Search for the cell housing the specified text and yield its (x, y) center coordinate. 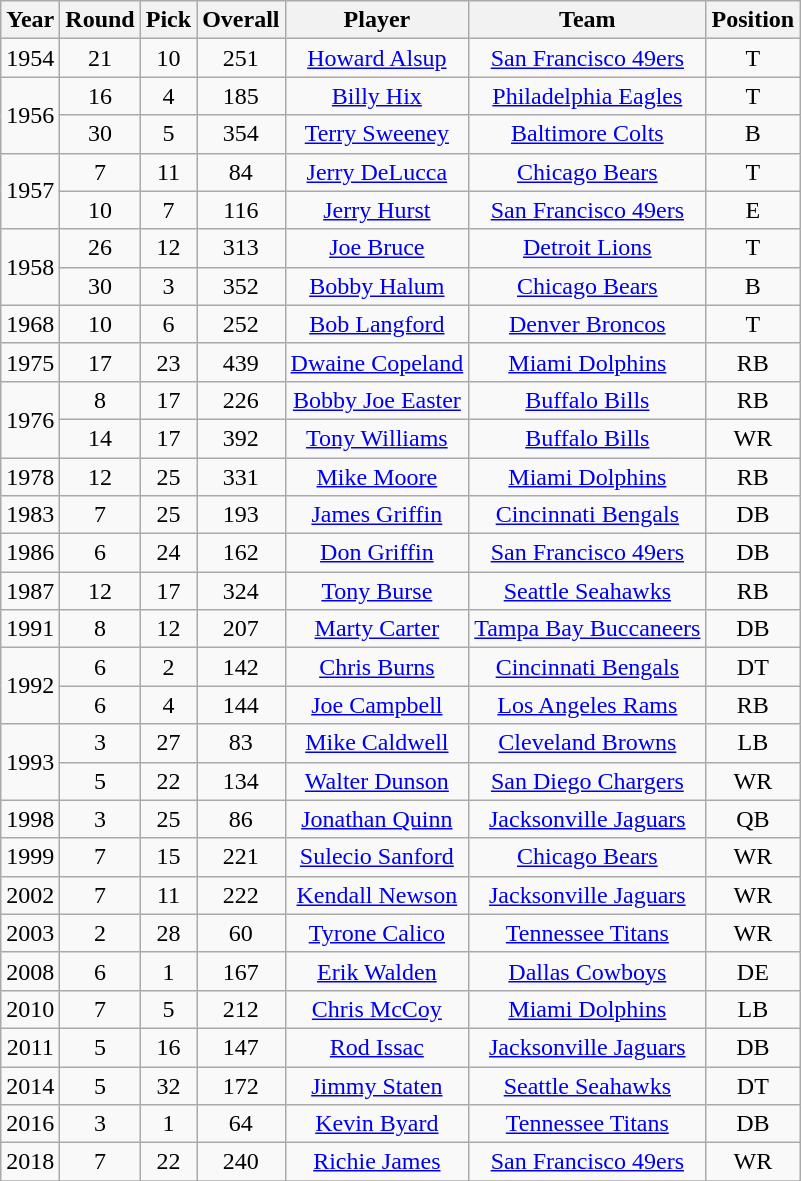
2010 (30, 1009)
1993 (30, 762)
Dwaine Copeland (377, 362)
Dallas Cowboys (588, 971)
28 (168, 933)
Jimmy Staten (377, 1085)
Baltimore Colts (588, 134)
Tony Williams (377, 438)
Mike Caldwell (377, 743)
DE (753, 971)
116 (241, 210)
2018 (30, 1162)
James Griffin (377, 515)
1991 (30, 629)
221 (241, 857)
1999 (30, 857)
251 (241, 58)
Sulecio Sanford (377, 857)
439 (241, 362)
Pick (168, 20)
Round (100, 20)
86 (241, 819)
14 (100, 438)
27 (168, 743)
Kendall Newson (377, 895)
1978 (30, 477)
185 (241, 96)
15 (168, 857)
226 (241, 400)
313 (241, 248)
Howard Alsup (377, 58)
24 (168, 553)
21 (100, 58)
193 (241, 515)
Walter Dunson (377, 781)
392 (241, 438)
Bob Langford (377, 324)
172 (241, 1085)
E (753, 210)
1958 (30, 267)
Player (377, 20)
352 (241, 286)
354 (241, 134)
252 (241, 324)
Tyrone Calico (377, 933)
Philadelphia Eagles (588, 96)
1954 (30, 58)
Position (753, 20)
240 (241, 1162)
23 (168, 362)
Kevin Byard (377, 1124)
1983 (30, 515)
Chris Burns (377, 667)
324 (241, 591)
2011 (30, 1047)
212 (241, 1009)
167 (241, 971)
Billy Hix (377, 96)
San Diego Chargers (588, 781)
144 (241, 705)
Tony Burse (377, 591)
Richie James (377, 1162)
1957 (30, 191)
1968 (30, 324)
Tampa Bay Buccaneers (588, 629)
1998 (30, 819)
84 (241, 172)
2008 (30, 971)
1987 (30, 591)
134 (241, 781)
331 (241, 477)
2003 (30, 933)
Erik Walden (377, 971)
60 (241, 933)
Jerry Hurst (377, 210)
Jerry DeLucca (377, 172)
64 (241, 1124)
32 (168, 1085)
142 (241, 667)
Joe Campbell (377, 705)
2014 (30, 1085)
Terry Sweeney (377, 134)
Rod Issac (377, 1047)
Marty Carter (377, 629)
Year (30, 20)
Jonathan Quinn (377, 819)
Team (588, 20)
2016 (30, 1124)
Cleveland Browns (588, 743)
Joe Bruce (377, 248)
1986 (30, 553)
1956 (30, 115)
1976 (30, 419)
Denver Broncos (588, 324)
Mike Moore (377, 477)
2002 (30, 895)
207 (241, 629)
Chris McCoy (377, 1009)
QB (753, 819)
83 (241, 743)
Bobby Halum (377, 286)
1975 (30, 362)
Overall (241, 20)
147 (241, 1047)
Detroit Lions (588, 248)
222 (241, 895)
26 (100, 248)
Don Griffin (377, 553)
1992 (30, 686)
162 (241, 553)
Los Angeles Rams (588, 705)
Bobby Joe Easter (377, 400)
